Return (x, y) of the center of cell containing provided text 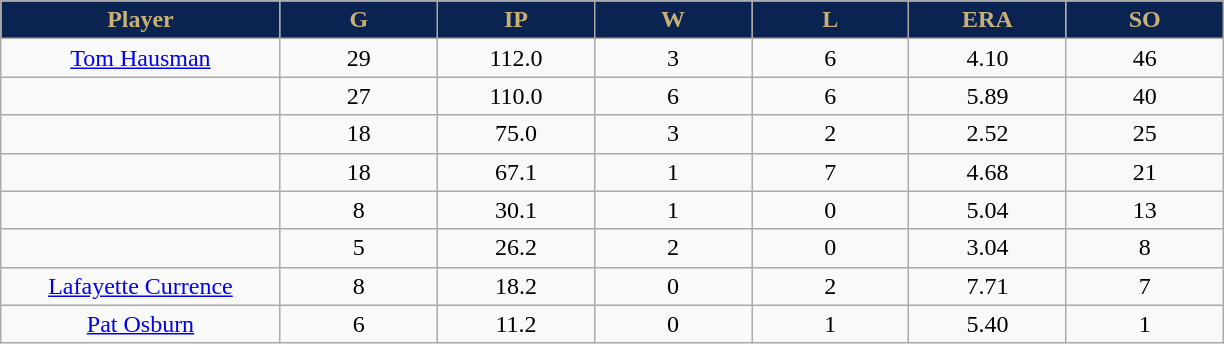
Tom Hausman (140, 58)
30.1 (516, 210)
Lafayette Currence (140, 286)
46 (1144, 58)
5.40 (988, 324)
ERA (988, 20)
4.68 (988, 172)
11.2 (516, 324)
29 (358, 58)
2.52 (988, 134)
110.0 (516, 96)
SO (1144, 20)
5 (358, 248)
40 (1144, 96)
27 (358, 96)
L (830, 20)
7.71 (988, 286)
Pat Osburn (140, 324)
5.89 (988, 96)
26.2 (516, 248)
W (674, 20)
75.0 (516, 134)
18.2 (516, 286)
13 (1144, 210)
67.1 (516, 172)
5.04 (988, 210)
IP (516, 20)
4.10 (988, 58)
25 (1144, 134)
112.0 (516, 58)
3.04 (988, 248)
21 (1144, 172)
Player (140, 20)
G (358, 20)
